Identify which cell holds the provided text, then report its (X, Y) central coordinate. 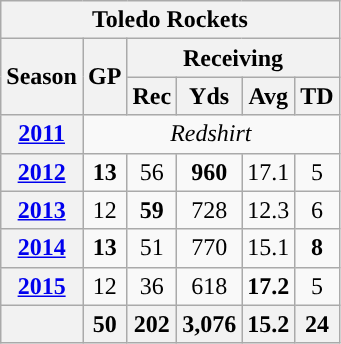
960 (210, 172)
15.2 (268, 324)
56 (152, 172)
Yds (210, 96)
Avg (268, 96)
Receiving (233, 58)
15.1 (268, 248)
8 (317, 248)
3,076 (210, 324)
2015 (42, 286)
2014 (42, 248)
Redshirt (210, 134)
17.1 (268, 172)
TD (317, 96)
Rec (152, 96)
24 (317, 324)
2011 (42, 134)
Toledo Rockets (170, 20)
12.3 (268, 210)
GP (104, 77)
770 (210, 248)
2013 (42, 210)
618 (210, 286)
6 (317, 210)
59 (152, 210)
51 (152, 248)
36 (152, 286)
202 (152, 324)
2012 (42, 172)
Season (42, 77)
17.2 (268, 286)
50 (104, 324)
728 (210, 210)
